Detect which cell encompasses the target text, then output its (x, y) center coordinate. 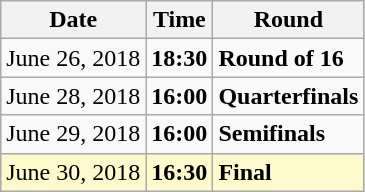
June 28, 2018 (74, 96)
June 26, 2018 (74, 58)
June 29, 2018 (74, 134)
Semifinals (288, 134)
Round of 16 (288, 58)
Time (180, 20)
June 30, 2018 (74, 172)
16:30 (180, 172)
Date (74, 20)
18:30 (180, 58)
Round (288, 20)
Final (288, 172)
Quarterfinals (288, 96)
